Find where the given text appears and provide that cell's center as [x, y] coordinate. 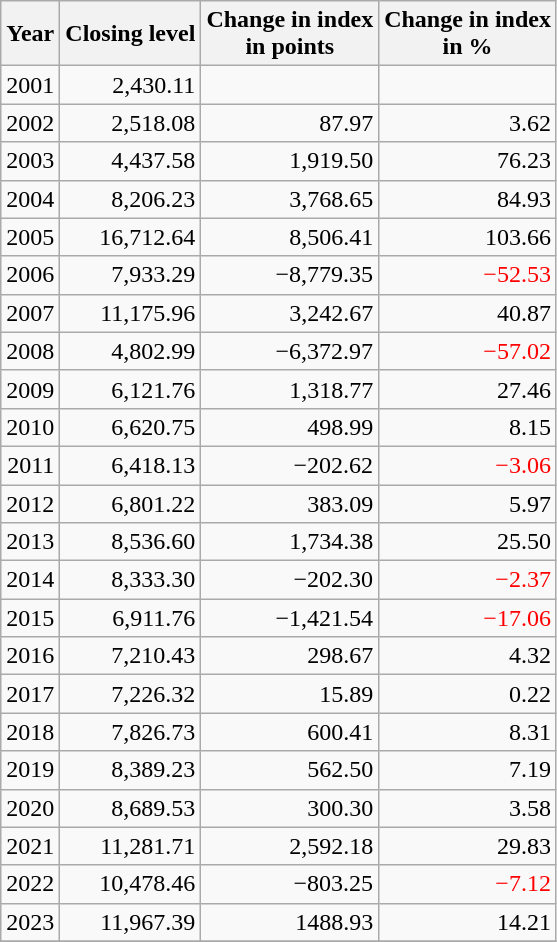
8,536.60 [130, 542]
383.09 [290, 503]
Change in indexin % [468, 34]
15.89 [290, 694]
0.22 [468, 694]
−202.62 [290, 465]
2004 [30, 199]
5.97 [468, 503]
2016 [30, 656]
562.50 [290, 770]
Change in indexin points [290, 34]
8.31 [468, 732]
2,430.11 [130, 85]
8,206.23 [130, 199]
2014 [30, 580]
−17.06 [468, 618]
8,389.23 [130, 770]
7.19 [468, 770]
2006 [30, 275]
−8,779.35 [290, 275]
−2.37 [468, 580]
2021 [30, 846]
8,689.53 [130, 808]
−52.53 [468, 275]
−57.02 [468, 351]
25.50 [468, 542]
14.21 [468, 922]
3.58 [468, 808]
4.32 [468, 656]
4,437.58 [130, 161]
3,768.65 [290, 199]
2007 [30, 313]
−202.30 [290, 580]
1,318.77 [290, 389]
29.83 [468, 846]
2009 [30, 389]
76.23 [468, 161]
−7.12 [468, 884]
2013 [30, 542]
6,121.76 [130, 389]
6,911.76 [130, 618]
2008 [30, 351]
2011 [30, 465]
7,933.29 [130, 275]
11,175.96 [130, 313]
−3.06 [468, 465]
7,210.43 [130, 656]
8,506.41 [290, 237]
2018 [30, 732]
2002 [30, 123]
6,801.22 [130, 503]
2017 [30, 694]
1,734.38 [290, 542]
87.97 [290, 123]
2020 [30, 808]
2005 [30, 237]
1488.93 [290, 922]
600.41 [290, 732]
103.66 [468, 237]
2001 [30, 85]
3.62 [468, 123]
2010 [30, 427]
498.99 [290, 427]
2022 [30, 884]
Closing level [130, 34]
2,592.18 [290, 846]
7,226.32 [130, 694]
−6,372.97 [290, 351]
7,826.73 [130, 732]
2023 [30, 922]
298.67 [290, 656]
3,242.67 [290, 313]
4,802.99 [130, 351]
16,712.64 [130, 237]
6,418.13 [130, 465]
2019 [30, 770]
10,478.46 [130, 884]
84.93 [468, 199]
2003 [30, 161]
−1,421.54 [290, 618]
2,518.08 [130, 123]
2012 [30, 503]
6,620.75 [130, 427]
40.87 [468, 313]
Year [30, 34]
−803.25 [290, 884]
2015 [30, 618]
27.46 [468, 389]
1,919.50 [290, 161]
11,967.39 [130, 922]
300.30 [290, 808]
8.15 [468, 427]
8,333.30 [130, 580]
11,281.71 [130, 846]
